Search for the cell housing the specified text and yield its [x, y] center coordinate. 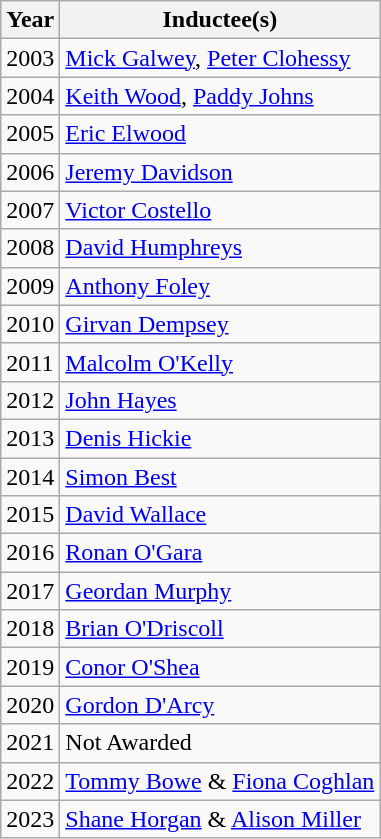
David Wallace [220, 515]
Keith Wood, Paddy Johns [220, 96]
2004 [30, 96]
2003 [30, 58]
2013 [30, 438]
Conor O'Shea [220, 667]
Tommy Bowe & Fiona Coghlan [220, 781]
Brian O'Driscoll [220, 629]
2011 [30, 362]
Inductee(s) [220, 20]
Shane Horgan & Alison Miller [220, 819]
2006 [30, 172]
2015 [30, 515]
2012 [30, 400]
Eric Elwood [220, 134]
2019 [30, 667]
2009 [30, 286]
2005 [30, 134]
2021 [30, 743]
2023 [30, 819]
Not Awarded [220, 743]
Denis Hickie [220, 438]
John Hayes [220, 400]
2018 [30, 629]
2014 [30, 477]
Ronan O'Gara [220, 553]
Gordon D'Arcy [220, 705]
2010 [30, 324]
Malcolm O'Kelly [220, 362]
David Humphreys [220, 248]
2008 [30, 248]
Geordan Murphy [220, 591]
Girvan Dempsey [220, 324]
2020 [30, 705]
2017 [30, 591]
Victor Costello [220, 210]
Anthony Foley [220, 286]
2022 [30, 781]
Year [30, 20]
2007 [30, 210]
Mick Galwey, Peter Clohessy [220, 58]
2016 [30, 553]
Simon Best [220, 477]
Jeremy Davidson [220, 172]
